From the cell containing the given text, extract its center point as [X, Y] coordinate. 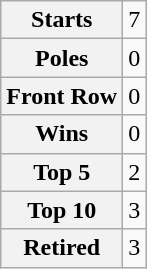
Top 5 [62, 172]
Wins [62, 134]
7 [134, 20]
Retired [62, 248]
Front Row [62, 96]
2 [134, 172]
Top 10 [62, 210]
Starts [62, 20]
Poles [62, 58]
